Identify which cell holds the provided text, then report its [x, y] central coordinate. 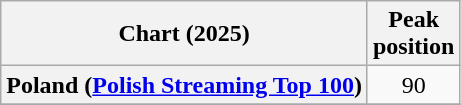
90 [413, 85]
Peakposition [413, 34]
Chart (2025) [184, 34]
Poland (Polish Streaming Top 100) [184, 85]
